Provide the [x, y] coordinate of the cell's center where the given text is located.  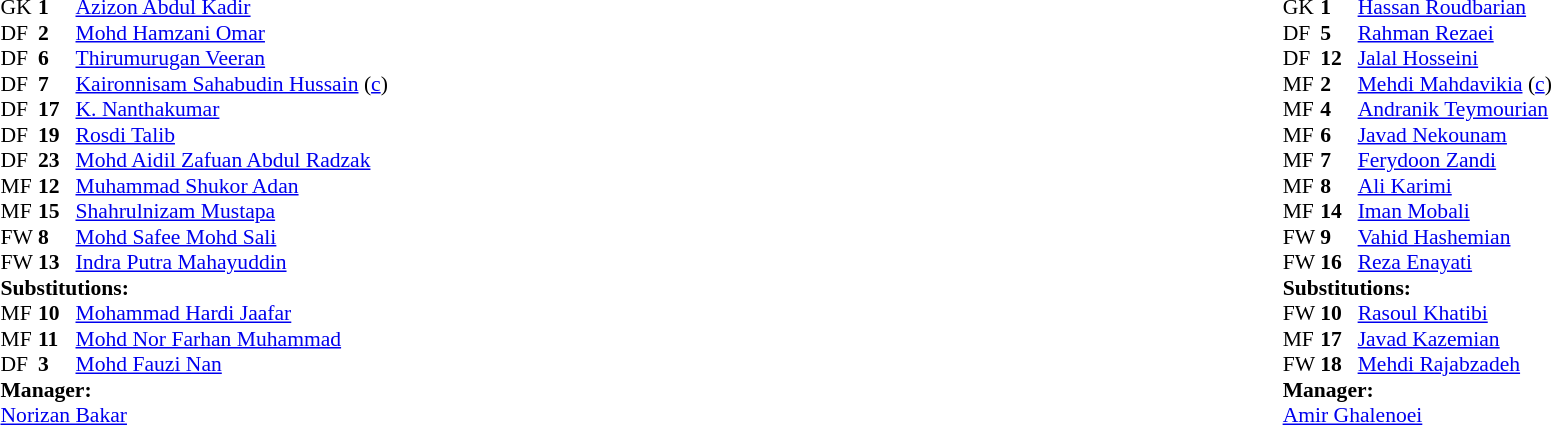
Indra Putra Mahayuddin [232, 263]
13 [57, 263]
11 [57, 339]
Manager: [194, 390]
Substitutions: [194, 288]
18 [1339, 365]
Kaironnisam Sahabudin Hussain (c) [232, 84]
K. Nanthakumar [232, 109]
14 [1339, 211]
3 [57, 365]
Mohd Safee Mohd Sali [232, 237]
5 [1339, 33]
Mohd Fauzi Nan [232, 365]
9 [1339, 237]
16 [1339, 263]
4 [1339, 109]
Muhammad Shukor Adan [232, 186]
Mohammad Hardi Jaafar [232, 313]
Mohd Hamzani Omar [232, 33]
23 [57, 161]
Thirumurugan Veeran [232, 59]
Rosdi Talib [232, 135]
15 [57, 211]
19 [57, 135]
Mohd Aidil Zafuan Abdul Radzak [232, 161]
Shahrulnizam Mustapa [232, 211]
Mohd Nor Farhan Muhammad [232, 339]
